Capture the cell that displays the provided text and extract its [x, y] central coordinate. 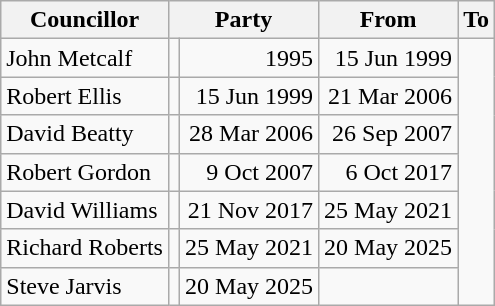
John Metcalf [85, 58]
9 Oct 2007 [250, 172]
Councillor [85, 20]
1995 [250, 58]
To [476, 20]
David Williams [85, 210]
Steve Jarvis [85, 286]
28 Mar 2006 [250, 134]
21 Nov 2017 [250, 210]
Richard Roberts [85, 248]
Party [243, 20]
6 Oct 2017 [388, 172]
David Beatty [85, 134]
Robert Gordon [85, 172]
Robert Ellis [85, 96]
From [388, 20]
21 Mar 2006 [388, 96]
26 Sep 2007 [388, 134]
